Return the (X, Y) coordinate for the center point of the cell that contains the specified text.  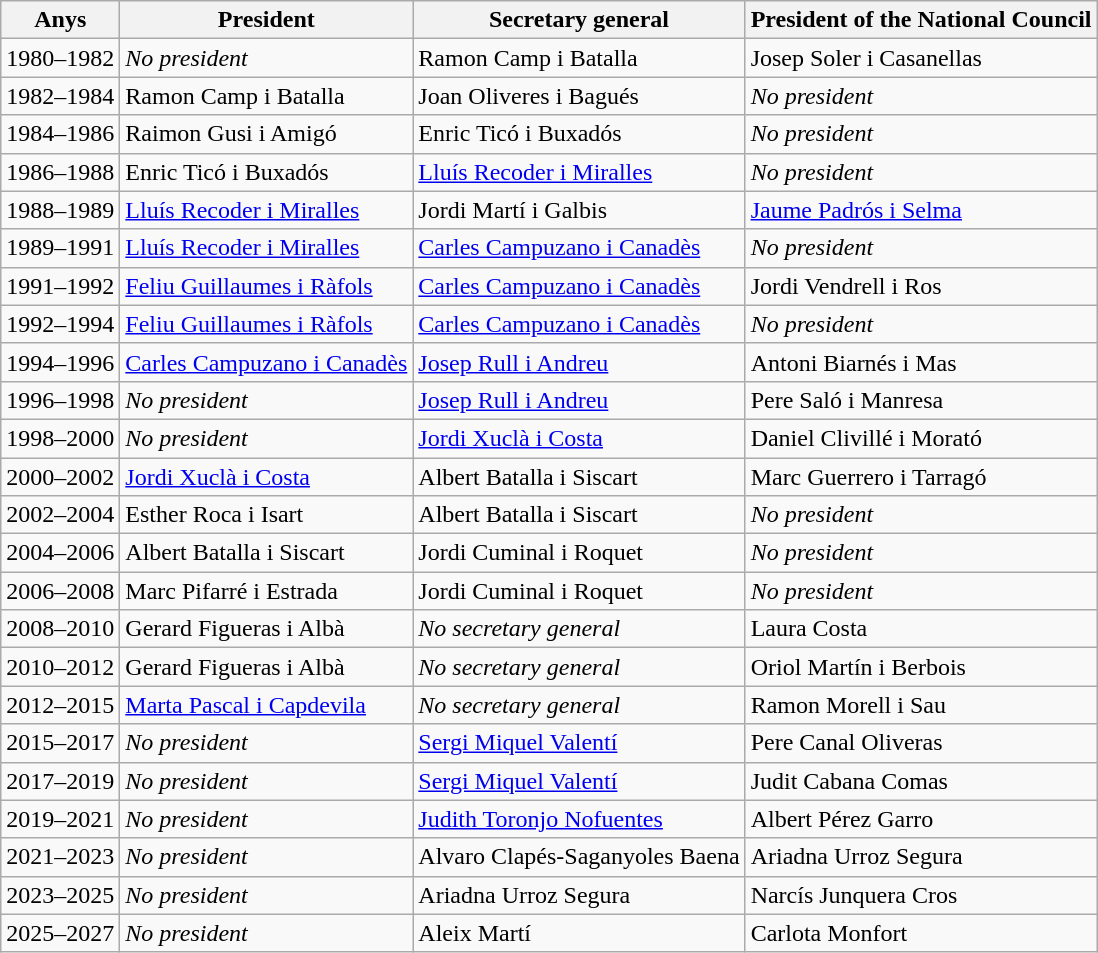
1996–1998 (60, 400)
2023–2025 (60, 895)
Secretary general (579, 20)
2004–2006 (60, 553)
Esther Roca i Isart (266, 515)
2025–2027 (60, 933)
1998–2000 (60, 438)
Raimon Gusi i Amigó (266, 134)
Antoni Biarnés i Mas (921, 362)
Marta Pascal i Capdevila (266, 705)
Pere Saló i Manresa (921, 400)
1988–1989 (60, 210)
1989–1991 (60, 248)
2017–2019 (60, 781)
Laura Costa (921, 629)
2008–2010 (60, 629)
2015–2017 (60, 743)
President of the National Council (921, 20)
Jordi Martí i Galbis (579, 210)
Marc Pifarré i Estrada (266, 591)
Narcís Junquera Cros (921, 895)
1986–1988 (60, 172)
2019–2021 (60, 819)
1991–1992 (60, 286)
1982–1984 (60, 96)
Jordi Vendrell i Ros (921, 286)
President (266, 20)
Carlota Monfort (921, 933)
1992–1994 (60, 324)
Oriol Martín i Berbois (921, 667)
2002–2004 (60, 515)
Aleix Martí (579, 933)
Daniel Clivillé i Morató (921, 438)
Jaume Padrós i Selma (921, 210)
Ramon Morell i Sau (921, 705)
2006–2008 (60, 591)
Judith Toronjo Nofuentes (579, 819)
Anys (60, 20)
Marc Guerrero i Tarragó (921, 477)
1994–1996 (60, 362)
2010–2012 (60, 667)
Albert Pérez Garro (921, 819)
2012–2015 (60, 705)
Alvaro Clapés-Saganyoles Baena (579, 857)
Joan Oliveres i Bagués (579, 96)
Josep Soler i Casanellas (921, 58)
Pere Canal Oliveras (921, 743)
Judit Cabana Comas (921, 781)
2000–2002 (60, 477)
2021–2023 (60, 857)
1980–1982 (60, 58)
1984–1986 (60, 134)
